Provide the (x, y) coordinate of the cell's center where the given text is located.  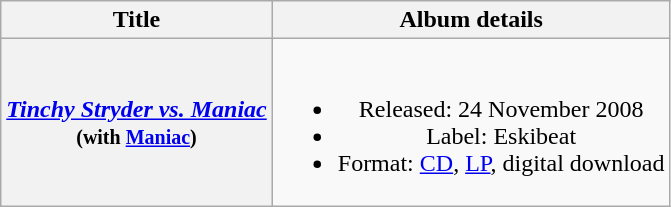
Title (137, 20)
Released: 24 November 2008Label: EskibeatFormat: CD, LP, digital download (471, 122)
Album details (471, 20)
Tinchy Stryder vs. Maniac(with Maniac) (137, 122)
